Return the (x, y) coordinate for the center point of the cell that contains the specified text.  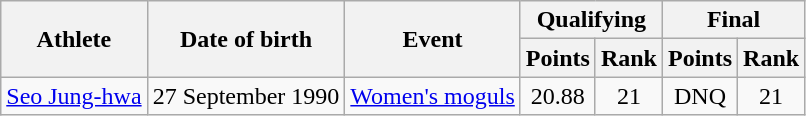
Athlete (74, 39)
Event (432, 39)
Women's moguls (432, 96)
Final (733, 20)
Date of birth (246, 39)
DNQ (700, 96)
20.88 (558, 96)
Qualifying (591, 20)
Seo Jung-hwa (74, 96)
27 September 1990 (246, 96)
